Extract the [x, y] coordinate from the center of the cell holding the provided text.  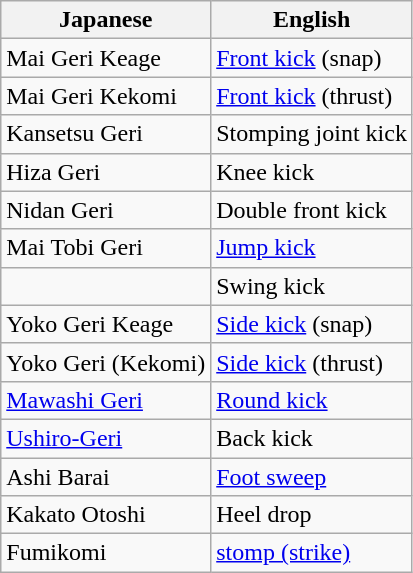
Stomping joint kick [312, 134]
Jump kick [312, 248]
Mai Geri Keage [106, 58]
Side kick (thrust) [312, 362]
Heel drop [312, 515]
Hiza Geri [106, 172]
Back kick [312, 438]
Foot sweep [312, 477]
Side kick (snap) [312, 324]
Round kick [312, 400]
Knee kick [312, 172]
Mai Geri Kekomi [106, 96]
Nidan Geri [106, 210]
Ashi Barai [106, 477]
stomp (strike) [312, 553]
Swing kick [312, 286]
Japanese [106, 20]
Yoko Geri Keage [106, 324]
Front kick (thrust) [312, 96]
English [312, 20]
Kakato Otoshi [106, 515]
Ushiro-Geri [106, 438]
Fumikomi [106, 553]
Mawashi Geri [106, 400]
Yoko Geri (Kekomi) [106, 362]
Kansetsu Geri [106, 134]
Double front kick [312, 210]
Front kick (snap) [312, 58]
Mai Tobi Geri [106, 248]
